Pinpoint the cell where the given text exists, returning its (X, Y) midpoint coordinate. 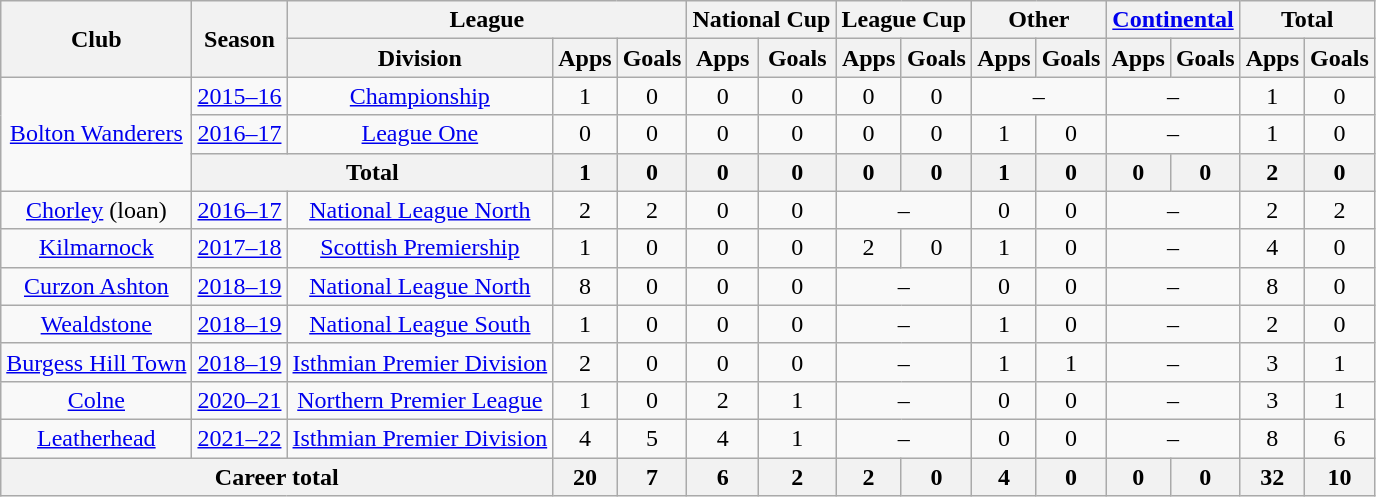
2021–22 (240, 438)
Other (1039, 20)
Burgess Hill Town (96, 362)
Chorley (loan) (96, 210)
Colne (96, 400)
National League South (420, 324)
Scottish Premiership (420, 248)
Kilmarnock (96, 248)
National Cup (762, 20)
Club (96, 39)
League Cup (904, 20)
League (487, 20)
Curzon Ashton (96, 286)
32 (1272, 477)
Wealdstone (96, 324)
Bolton Wanderers (96, 134)
Division (420, 58)
Leatherhead (96, 438)
2017–18 (240, 248)
Championship (420, 96)
2015–16 (240, 96)
Northern Premier League (420, 400)
League One (420, 134)
2020–21 (240, 400)
5 (652, 438)
10 (1340, 477)
Career total (277, 477)
Season (240, 39)
7 (652, 477)
20 (585, 477)
Continental (1173, 20)
